Find where the given text appears and provide that cell's center as (x, y) coordinate. 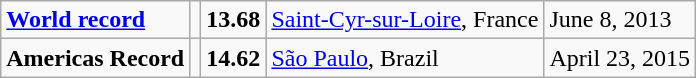
São Paulo, Brazil (405, 58)
13.68 (234, 20)
Americas Record (96, 58)
World record (96, 20)
Saint-Cyr-sur-Loire, France (405, 20)
14.62 (234, 58)
June 8, 2013 (620, 20)
April 23, 2015 (620, 58)
